Scan for the cell matching the given text and deliver its [X, Y] coordinate at center. 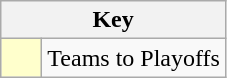
Key [114, 20]
Teams to Playoffs [134, 58]
